Search for the cell housing the specified text and yield its [x, y] center coordinate. 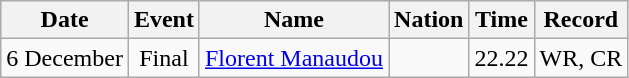
Date [65, 20]
WR, CR [581, 58]
Record [581, 20]
Florent Manaudou [294, 58]
Nation [429, 20]
Final [164, 58]
Time [502, 20]
6 December [65, 58]
22.22 [502, 58]
Name [294, 20]
Event [164, 20]
